Search for the cell housing the specified text and yield its [X, Y] center coordinate. 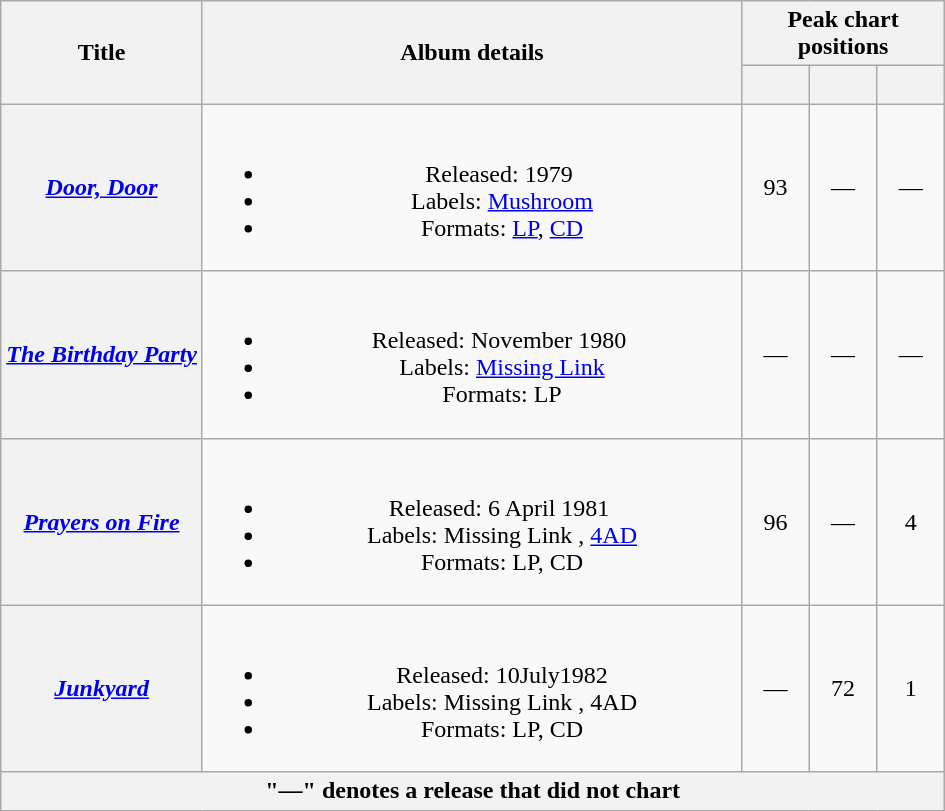
Released: 10July1982Labels: Missing Link , 4AD Formats: LP, CD [472, 688]
Released: November 1980 Labels: Missing Link Formats: LP [472, 354]
Released: 1979 Labels: Mushroom Formats: LP, CD [472, 188]
4 [911, 522]
Door, Door [102, 188]
Album details [472, 52]
"—" denotes a release that did not chart [473, 791]
Peak chart positions [844, 34]
1 [911, 688]
The Birthday Party [102, 354]
Prayers on Fire [102, 522]
Released: 6 April 1981 Labels: Missing Link , 4AD Formats: LP, CD [472, 522]
Junkyard [102, 688]
96 [776, 522]
Title [102, 52]
72 [843, 688]
93 [776, 188]
